Return (x, y) of the center of cell containing provided text 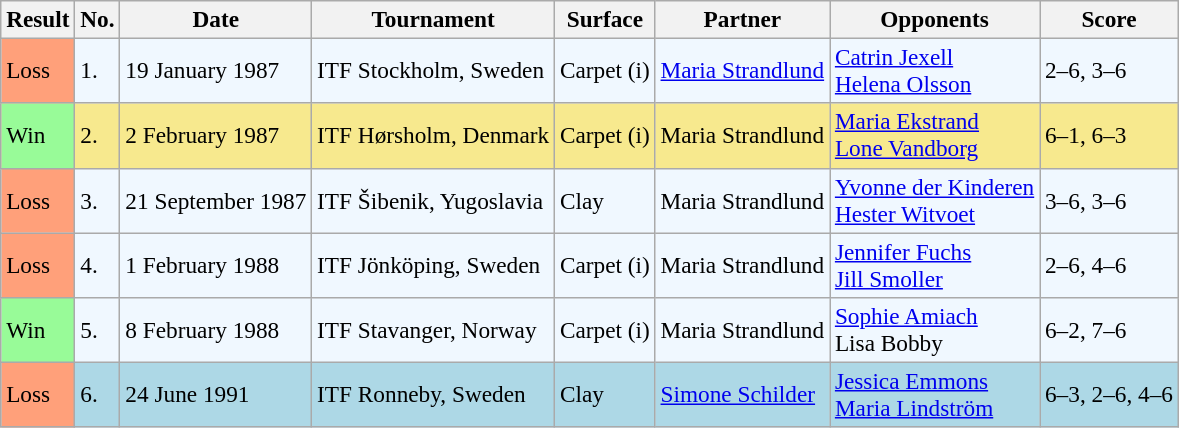
2 February 1987 (216, 136)
5. (98, 330)
24 June 1991 (216, 394)
4. (98, 264)
2. (98, 136)
1. (98, 70)
Yvonne der Kinderen Hester Witvoet (935, 200)
3–6, 3–6 (1110, 200)
6. (98, 394)
6–1, 6–3 (1110, 136)
Tournament (434, 19)
3. (98, 200)
Catrin Jexell Helena Olsson (935, 70)
Jessica Emmons Maria Lindström (935, 394)
No. (98, 19)
Jennifer Fuchs Jill Smoller (935, 264)
ITF Stavanger, Norway (434, 330)
Opponents (935, 19)
ITF Jönköping, Sweden (434, 264)
ITF Stockholm, Sweden (434, 70)
Simone Schilder (742, 394)
Result (38, 19)
21 September 1987 (216, 200)
Partner (742, 19)
Date (216, 19)
ITF Ronneby, Sweden (434, 394)
Sophie Amiach Lisa Bobby (935, 330)
ITF Šibenik, Yugoslavia (434, 200)
2–6, 3–6 (1110, 70)
6–2, 7–6 (1110, 330)
2–6, 4–6 (1110, 264)
8 February 1988 (216, 330)
Maria Ekstrand Lone Vandborg (935, 136)
1 February 1988 (216, 264)
19 January 1987 (216, 70)
ITF Hørsholm, Denmark (434, 136)
Score (1110, 19)
Surface (606, 19)
6–3, 2–6, 4–6 (1110, 394)
